Provide the (x, y) coordinate of the cell's center where the given text is located.  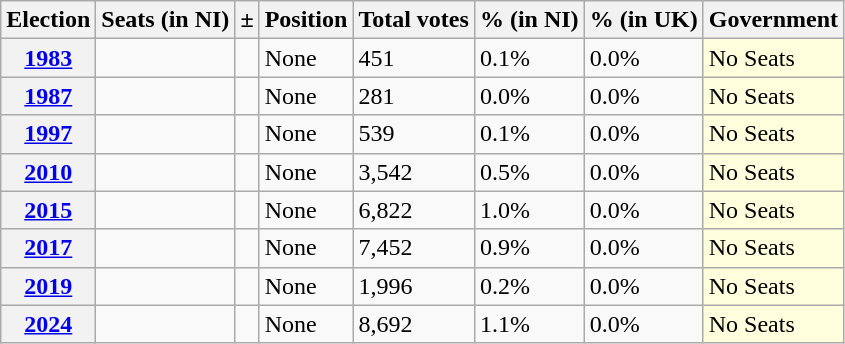
± (247, 20)
Position (306, 20)
539 (414, 134)
Seats (in NI) (166, 20)
7,452 (414, 248)
2019 (48, 286)
2017 (48, 248)
2015 (48, 210)
2010 (48, 172)
1,996 (414, 286)
6,822 (414, 210)
Government (773, 20)
1983 (48, 58)
1.0% (529, 210)
3,542 (414, 172)
Total votes (414, 20)
Election (48, 20)
% (in NI) (529, 20)
% (in UK) (644, 20)
1997 (48, 134)
281 (414, 96)
2024 (48, 324)
0.2% (529, 286)
0.9% (529, 248)
8,692 (414, 324)
0.5% (529, 172)
1.1% (529, 324)
451 (414, 58)
1987 (48, 96)
